Return (X, Y) of the center of cell containing provided text 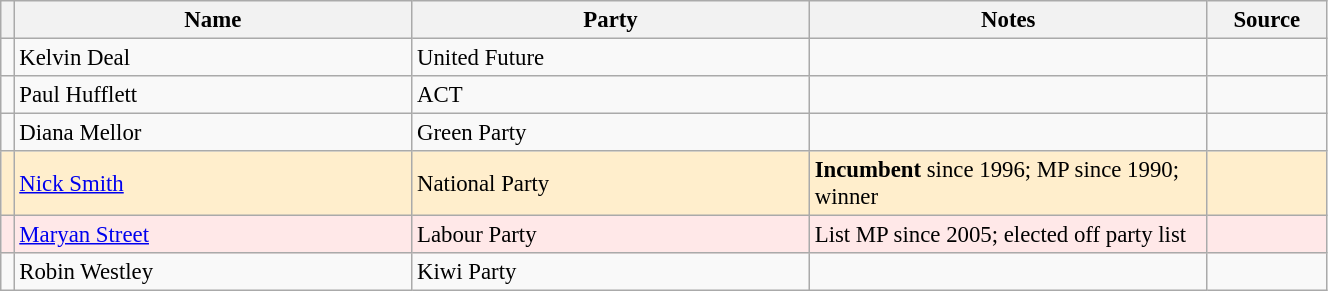
National Party (611, 184)
Paul Hufflett (213, 95)
Diana Mellor (213, 133)
Source (1266, 20)
Party (611, 20)
Labour Party (611, 235)
Nick Smith (213, 184)
Green Party (611, 133)
List MP since 2005; elected off party list (1008, 235)
Name (213, 20)
Maryan Street (213, 235)
Incumbent since 1996; MP since 1990; winner (1008, 184)
ACT (611, 95)
United Future (611, 58)
Notes (1008, 20)
Kelvin Deal (213, 58)
